Detect which cell encompasses the target text, then output its (x, y) center coordinate. 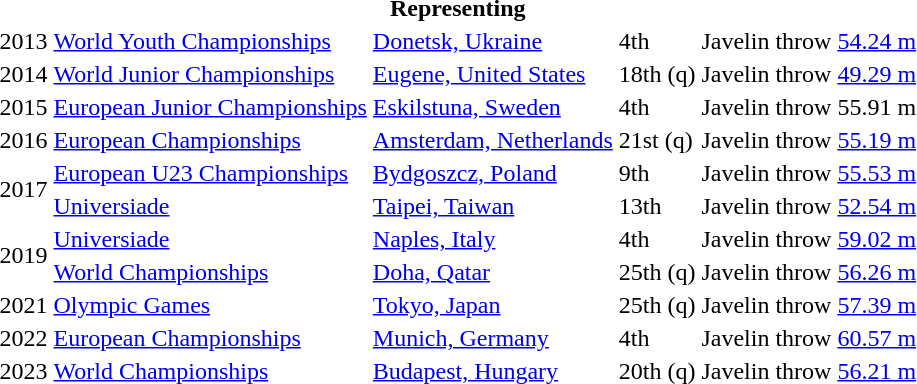
9th (657, 173)
Eugene, United States (492, 74)
Munich, Germany (492, 338)
World Championships (210, 272)
Taipei, Taiwan (492, 206)
18th (q) (657, 74)
Amsterdam, Netherlands (492, 140)
Doha, Qatar (492, 272)
Tokyo, Japan (492, 305)
European Junior Championships (210, 107)
European U23 Championships (210, 173)
World Youth Championships (210, 41)
Donetsk, Ukraine (492, 41)
Olympic Games (210, 305)
Eskilstuna, Sweden (492, 107)
13th (657, 206)
Naples, Italy (492, 239)
21st (q) (657, 140)
World Junior Championships (210, 74)
Bydgoszcz, Poland (492, 173)
